From the cell containing the given text, extract its center point as [X, Y] coordinate. 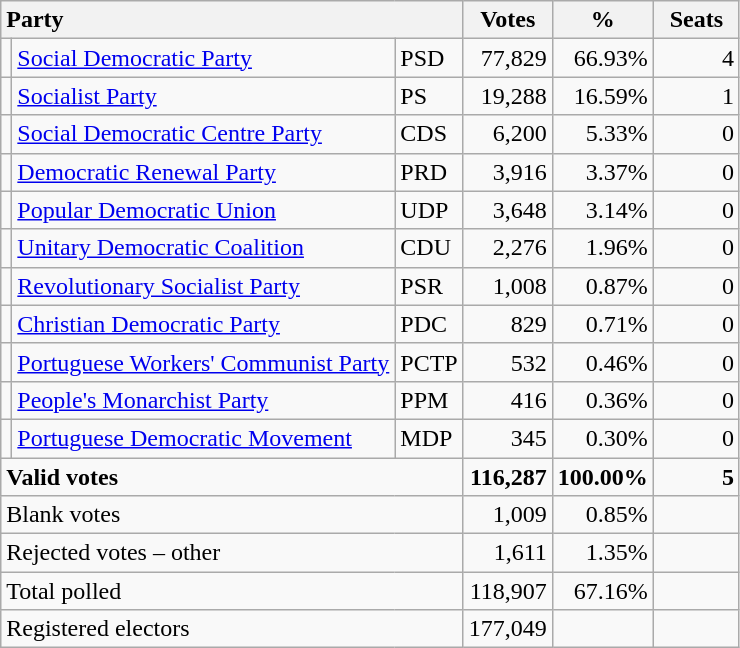
6,200 [508, 134]
Unitary Democratic Coalition [204, 248]
Votes [508, 20]
0.87% [602, 286]
66.93% [602, 58]
3.14% [602, 210]
100.00% [602, 477]
0.71% [602, 324]
Total polled [232, 591]
Valid votes [232, 477]
2,276 [508, 248]
4 [696, 58]
177,049 [508, 629]
Party [232, 20]
1.35% [602, 553]
77,829 [508, 58]
PSD [429, 58]
416 [508, 400]
1,008 [508, 286]
Social Democratic Centre Party [204, 134]
CDU [429, 248]
118,907 [508, 591]
MDP [429, 438]
PCTP [429, 362]
0.36% [602, 400]
People's Monarchist Party [204, 400]
532 [508, 362]
Blank votes [232, 515]
345 [508, 438]
116,287 [508, 477]
Socialist Party [204, 96]
16.59% [602, 96]
PSR [429, 286]
% [602, 20]
UDP [429, 210]
Christian Democratic Party [204, 324]
Social Democratic Party [204, 58]
3.37% [602, 172]
Revolutionary Socialist Party [204, 286]
PPM [429, 400]
Democratic Renewal Party [204, 172]
1,611 [508, 553]
1.96% [602, 248]
1 [696, 96]
Seats [696, 20]
0.85% [602, 515]
1,009 [508, 515]
0.46% [602, 362]
PRD [429, 172]
19,288 [508, 96]
3,648 [508, 210]
PDC [429, 324]
829 [508, 324]
5.33% [602, 134]
Rejected votes – other [232, 553]
3,916 [508, 172]
Popular Democratic Union [204, 210]
PS [429, 96]
0.30% [602, 438]
67.16% [602, 591]
CDS [429, 134]
Registered electors [232, 629]
5 [696, 477]
Portuguese Democratic Movement [204, 438]
Portuguese Workers' Communist Party [204, 362]
